Output the (X, Y) coordinate of the center of the cell containing the given text.  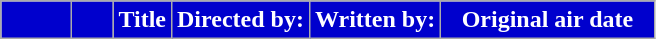
Directed by: (240, 20)
Title (142, 20)
Original air date (548, 20)
Written by: (374, 20)
